Search for the cell housing the specified text and yield its (x, y) center coordinate. 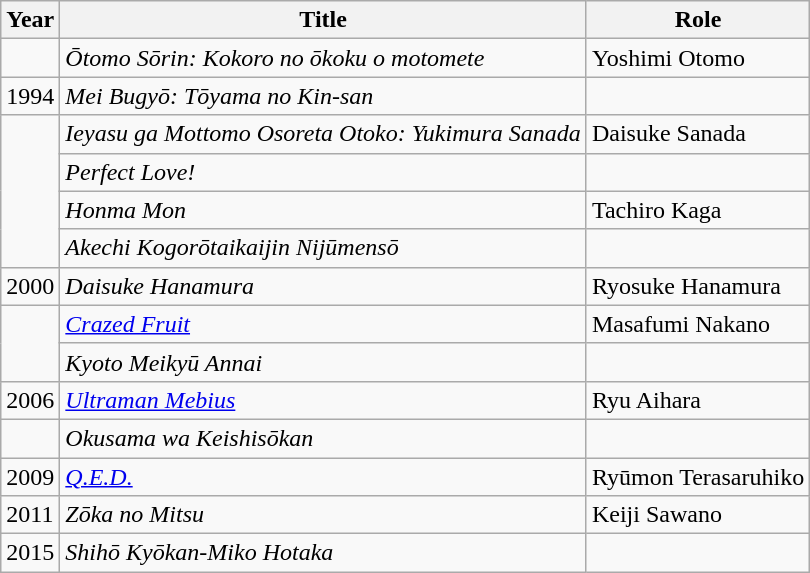
Shihō Kyōkan-Miko Hotaka (324, 553)
2011 (30, 515)
Masafumi Nakano (698, 324)
Daisuke Sanada (698, 134)
Zōka no Mitsu (324, 515)
Perfect Love! (324, 172)
Role (698, 20)
Ieyasu ga Mottomo Osoreta Otoko: Yukimura Sanada (324, 134)
Daisuke Hanamura (324, 286)
Honma Mon (324, 210)
2009 (30, 477)
Ryosuke Hanamura (698, 286)
Mei Bugyō: Tōyama no Kin-san (324, 96)
Ōtomo Sōrin: Kokoro no ōkoku o motomete (324, 58)
Yoshimi Otomo (698, 58)
Q.E.D. (324, 477)
2015 (30, 553)
Ryūmon Terasaruhiko (698, 477)
2000 (30, 286)
Keiji Sawano (698, 515)
Year (30, 20)
Akechi Kogorōtaikaijin Nijūmensō (324, 248)
Title (324, 20)
Ultraman Mebius (324, 400)
1994 (30, 96)
Okusama wa Keishisōkan (324, 438)
Ryu Aihara (698, 400)
2006 (30, 400)
Tachiro Kaga (698, 210)
Crazed Fruit (324, 324)
Kyoto Meikyū Annai (324, 362)
